From the cell containing the given text, extract its center point as (X, Y) coordinate. 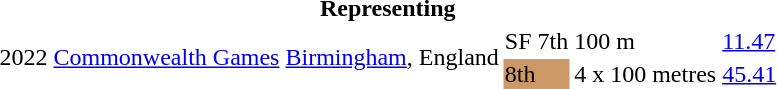
Commonwealth Games (166, 58)
4 x 100 metres (646, 74)
SF 7th (536, 41)
100 m (646, 41)
8th (536, 74)
Birmingham, England (392, 58)
